Extract the (X, Y) coordinate from the center of the cell holding the provided text.  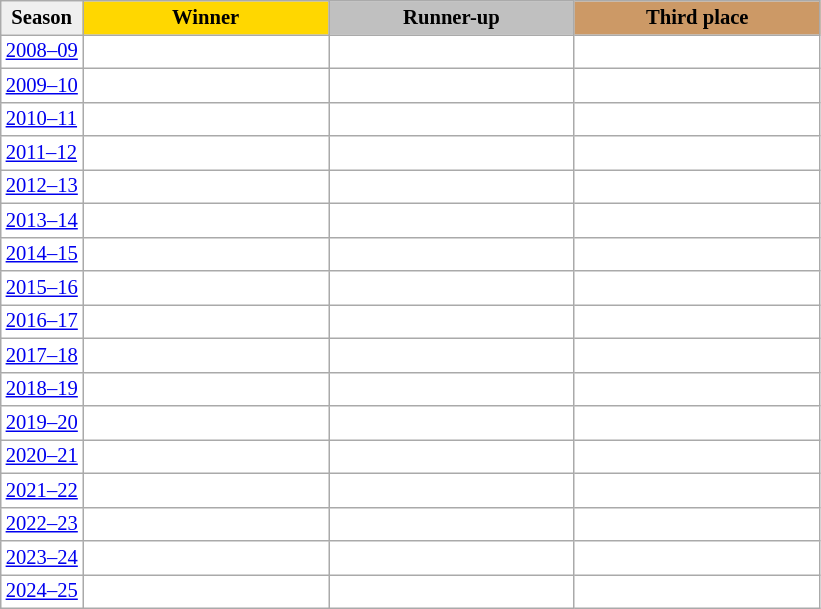
2013–14 (42, 220)
2009–10 (42, 85)
2019–20 (42, 423)
Season (42, 17)
2022–23 (42, 524)
2016–17 (42, 321)
2021–22 (42, 490)
2011–12 (42, 153)
2024–25 (42, 591)
2014–15 (42, 254)
2010–11 (42, 119)
Third place (697, 17)
2018–19 (42, 389)
Runner-up (451, 17)
2020–21 (42, 456)
2023–24 (42, 557)
2015–16 (42, 287)
2017–18 (42, 355)
2008–09 (42, 51)
Winner (206, 17)
2012–13 (42, 186)
